Determine the [X, Y] coordinate at the center of the cell enclosing the given text.  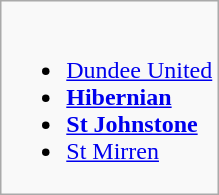
Dundee UnitedHibernianSt JohnstoneSt Mirren [110, 98]
